Capture the cell that displays the provided text and extract its (X, Y) central coordinate. 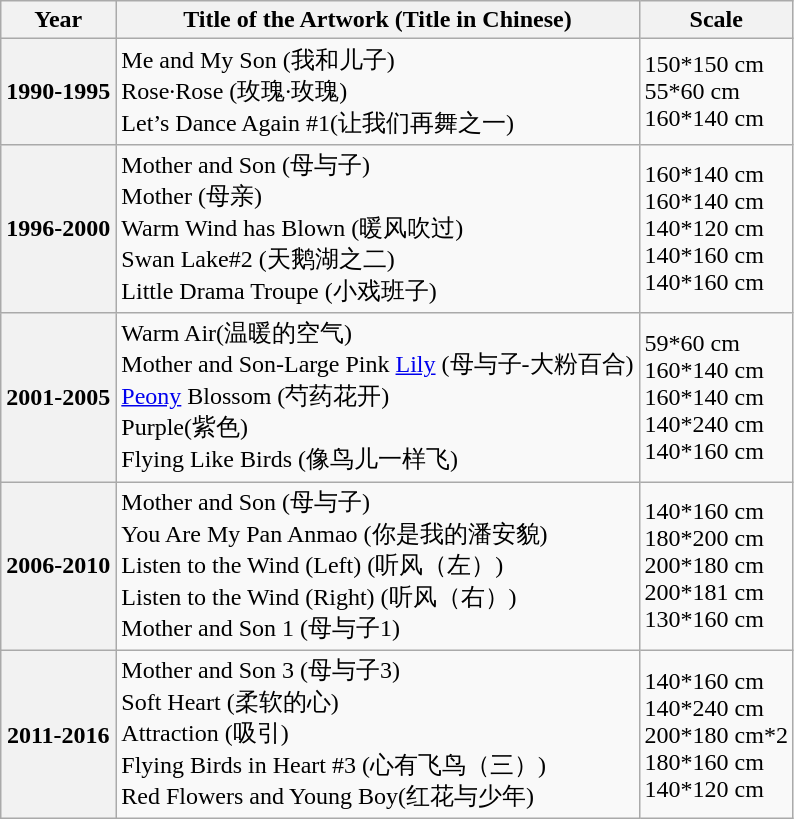
Mother and Son (母与子)You Are My Pan Anmao (你是我的潘安貌)Listen to the Wind (Left) (听风（左）)Listen to the Wind (Right) (听风（右）)Mother and Son 1 (母与子1) (378, 566)
160*140 cm160*140 cm140*120 cm140*160 cm140*160 cm (716, 228)
Title of the Artwork (Title in Chinese) (378, 20)
59*60 cm160*140 cm160*140 cm140*240 cm140*160 cm (716, 398)
150*150 cm55*60 cm160*140 cm (716, 92)
140*160 cm140*240 cm200*180 cm*2180*160 cm140*120 cm (716, 734)
Mother and Son 3 (母与子3)Soft Heart (柔软的心)Attraction (吸引)Flying Birds in Heart #3 (心有飞鸟（三）)Red Flowers and Young Boy(红花与少年) (378, 734)
1996-2000 (58, 228)
Year (58, 20)
Warm Air(温暖的空气)Mother and Son-Large Pink Lily (母与子-大粉百合)Peony Blossom (芍药花开)Purple(紫色)Flying Like Birds (像鸟儿一样飞) (378, 398)
140*160 cm180*200 cm200*180 cm200*181 cm130*160 cm (716, 566)
2011-2016 (58, 734)
1990-1995 (58, 92)
2006-2010 (58, 566)
Scale (716, 20)
2001-2005 (58, 398)
Mother and Son (母与子)Mother (母亲)Warm Wind has Blown (暖风吹过)Swan Lake#2 (天鹅湖之二)Little Drama Troupe (小戏班子) (378, 228)
Me and My Son (我和儿子)Rose·Rose (玫瑰·玫瑰)Let’s Dance Again #1(让我们再舞之一) (378, 92)
